Capture the cell that displays the provided text and extract its (X, Y) central coordinate. 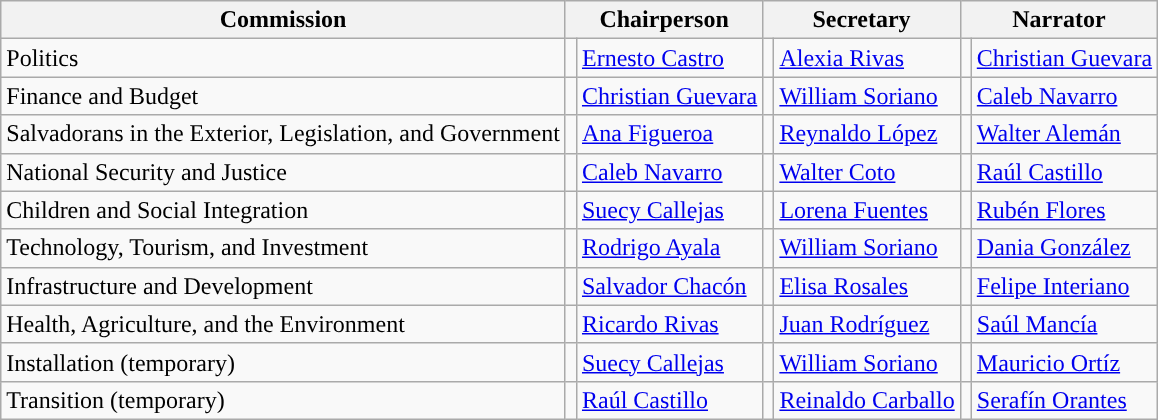
Elisa Rosales (867, 286)
Installation (temporary) (284, 362)
Alexia Rivas (867, 58)
Salvadorans in the Exterior, Legislation, and Government (284, 134)
Finance and Budget (284, 96)
Felipe Interiano (1064, 286)
Ernesto Castro (669, 58)
Lorena Fuentes (867, 210)
Salvador Chacón (669, 286)
Walter Coto (867, 172)
Walter Alemán (1064, 134)
Health, Agriculture, and the Environment (284, 324)
Reynaldo López (867, 134)
Politics (284, 58)
Transition (temporary) (284, 400)
Juan Rodríguez (867, 324)
Narrator (1058, 20)
Chairperson (664, 20)
Infrastructure and Development (284, 286)
Rubén Flores (1064, 210)
Mauricio Ortíz (1064, 362)
Commission (284, 20)
Ricardo Rivas (669, 324)
Technology, Tourism, and Investment (284, 248)
National Security and Justice (284, 172)
Dania González (1064, 248)
Secretary (862, 20)
Ana Figueroa (669, 134)
Rodrigo Ayala (669, 248)
Reinaldo Carballo (867, 400)
Children and Social Integration (284, 210)
Saúl Mancía (1064, 324)
Serafín Orantes (1064, 400)
